Scan for the cell matching the given text and deliver its [x, y] coordinate at center. 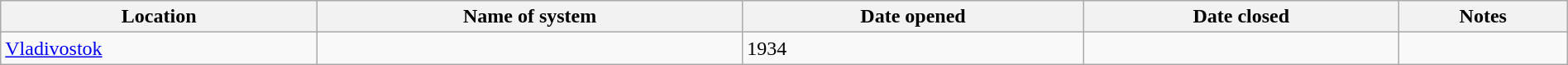
Notes [1483, 17]
Date closed [1241, 17]
Name of system [530, 17]
Location [159, 17]
Vladivostok [159, 48]
1934 [913, 48]
Date opened [913, 17]
